From the cell containing the given text, extract its center point as (x, y) coordinate. 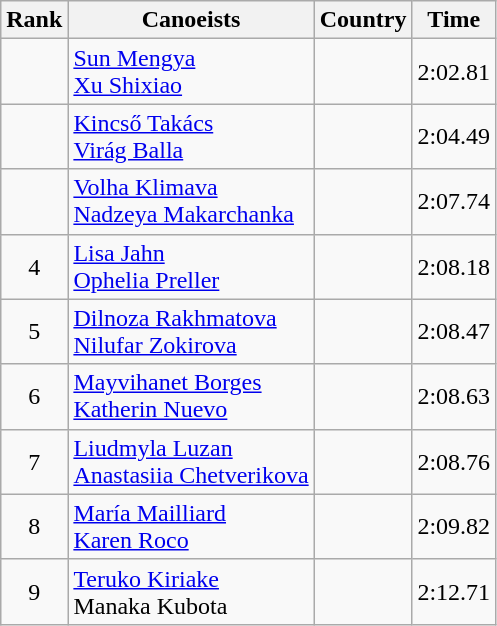
Volha KlimavaNadzeya Makarchanka (191, 202)
Kincső TakácsVirág Balla (191, 136)
4 (34, 266)
María MailliardKaren Roco (191, 526)
2:08.18 (454, 266)
2:08.47 (454, 332)
6 (34, 396)
2:07.74 (454, 202)
Time (454, 20)
Sun MengyaXu Shixiao (191, 72)
2:08.63 (454, 396)
Canoeists (191, 20)
Country (363, 20)
Mayvihanet BorgesKatherin Nuevo (191, 396)
5 (34, 332)
9 (34, 592)
Lisa JahnOphelia Preller (191, 266)
2:08.76 (454, 462)
2:09.82 (454, 526)
Rank (34, 20)
2:12.71 (454, 592)
Liudmyla LuzanAnastasiia Chetverikova (191, 462)
Teruko KiriakeManaka Kubota (191, 592)
Dilnoza RakhmatovaNilufar Zokirova (191, 332)
2:04.49 (454, 136)
2:02.81 (454, 72)
7 (34, 462)
8 (34, 526)
